Search for the cell housing the specified text and yield its [X, Y] center coordinate. 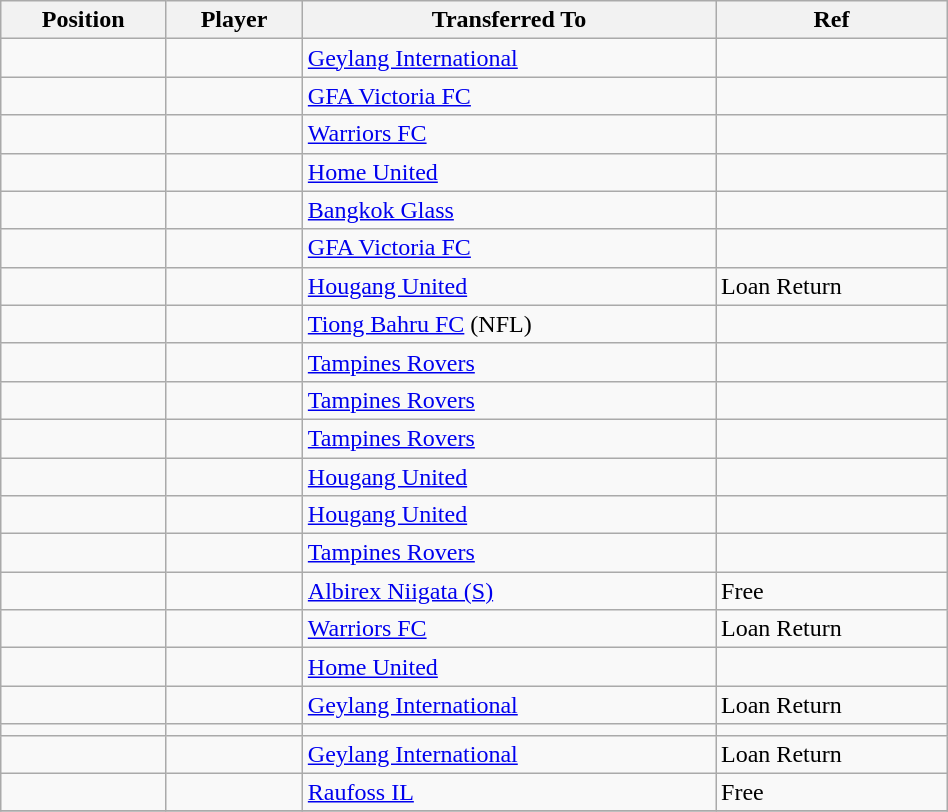
Bangkok Glass [508, 210]
Player [234, 20]
Ref [832, 20]
Albirex Niigata (S) [508, 591]
Raufoss IL [508, 792]
Tiong Bahru FC (NFL) [508, 324]
Transferred To [508, 20]
Position [84, 20]
